Provide the (x, y) coordinate of the cell's center where the given text is located.  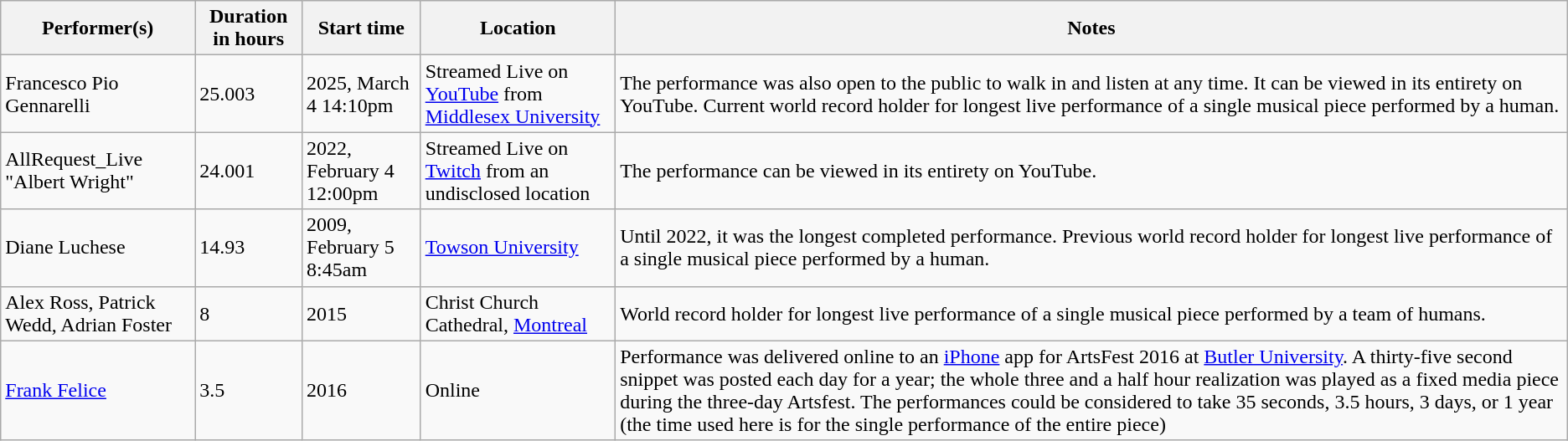
Notes (1092, 28)
Start time (362, 28)
Francesco Pio Gennarelli (98, 94)
Diane Luchese (98, 248)
AllRequest_Live "Albert Wright" (98, 171)
2016 (362, 390)
Christ Church Cathedral, Montreal (518, 313)
Towson University (518, 248)
Online (518, 390)
World record holder for longest live performance of a single musical piece performed by a team of humans. (1092, 313)
Performer(s) (98, 28)
Location (518, 28)
2009, February 5 8:45am (362, 248)
2025, March 4 14:10pm (362, 94)
Streamed Live on Twitch from an undisclosed location (518, 171)
The performance can be viewed in its entirety on YouTube. (1092, 171)
Alex Ross, Patrick Wedd, Adrian Foster (98, 313)
24.001 (249, 171)
Streamed Live on YouTube from Middlesex University (518, 94)
2015 (362, 313)
14.93 (249, 248)
Duration in hours (249, 28)
8 (249, 313)
Frank Felice (98, 390)
25.003 (249, 94)
3.5 (249, 390)
2022, February 4 12:00pm (362, 171)
